From the cell containing the given text, extract its center point as [X, Y] coordinate. 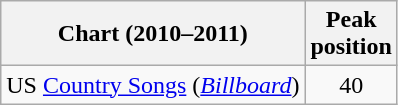
Peakposition [351, 34]
US Country Songs (Billboard) [153, 85]
40 [351, 85]
Chart (2010–2011) [153, 34]
